Provide the (X, Y) coordinate of the cell's center where the given text is located.  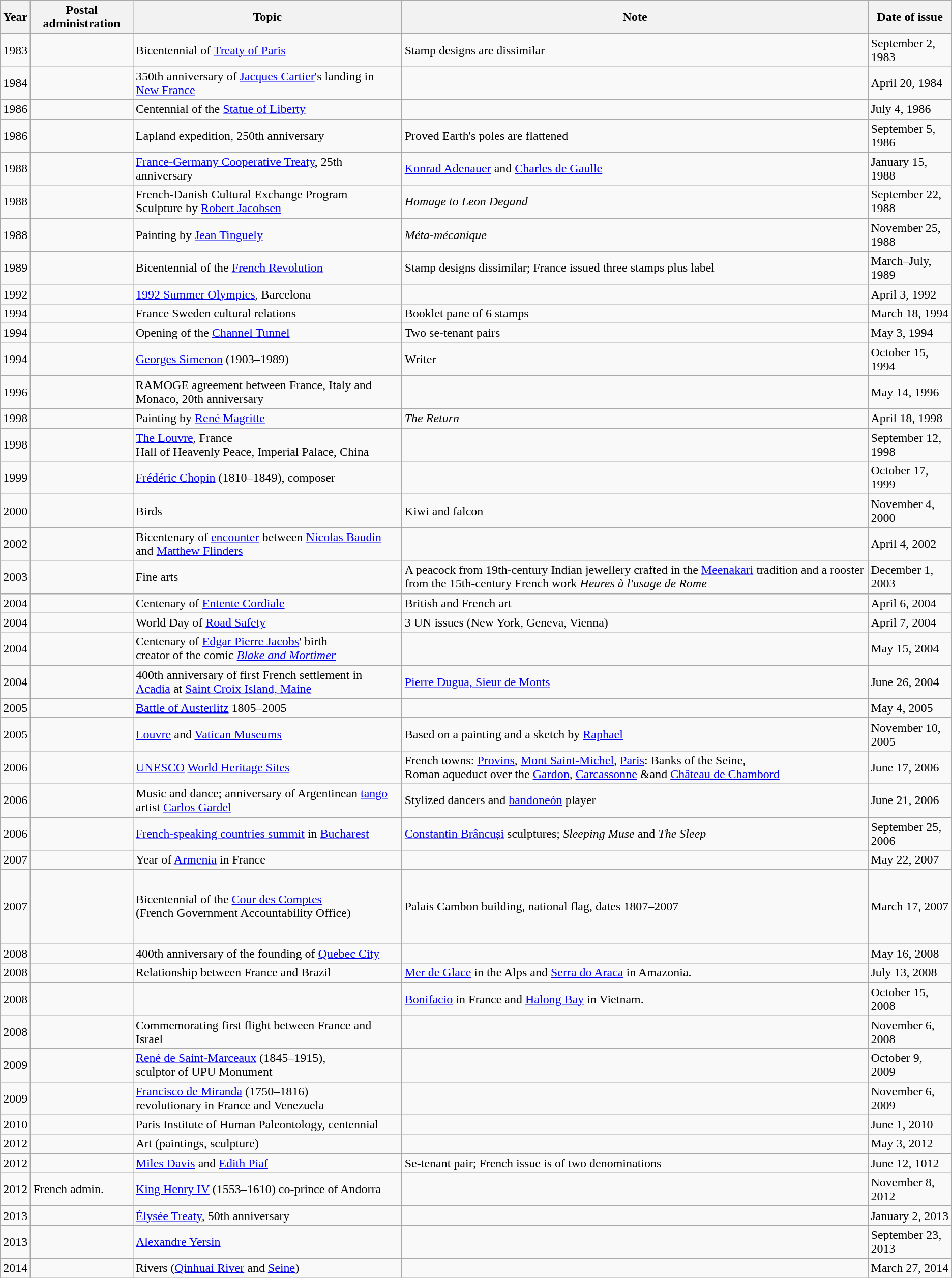
April 3, 1992 (910, 294)
The Louvre, France Hall of Heavenly Peace, Imperial Palace, China (267, 444)
Centenary of Edgar Pierre Jacobs' birthcreator of the comic Blake and Mortimer (267, 649)
Bicentennial of the Cour des Comptes (French Government Accountability Office) (267, 907)
1983 (15, 50)
Miles Davis and Edith Piaf (267, 1163)
May 15, 2004 (910, 649)
1992 Summer Olympics, Barcelona (267, 294)
Centenary of Entente Cordiale (267, 603)
Year (15, 17)
December 1, 2003 (910, 577)
Stylized dancers and bandoneón player (635, 800)
2003 (15, 577)
July 4, 1986 (910, 109)
Bonifacio in France and Halong Bay in Vietnam. (635, 999)
Élysée Treaty, 50th anniversary (267, 1215)
Méta-mécanique (635, 235)
March–July, 1989 (910, 268)
September 12, 1998 (910, 444)
Francisco de Miranda (1750–1816) revolutionary in France and Venezuela (267, 1098)
September 22, 1988 (910, 201)
King Henry IV (1553–1610) co-prince of Andorra (267, 1189)
May 22, 2007 (910, 860)
Birds (267, 511)
Bicentenary of encounter between Nicolas Baudin and Matthew Flinders (267, 544)
Stamp designs are dissimilar (635, 50)
June 21, 2006 (910, 800)
January 15, 1988 (910, 169)
Lapland expedition, 250th anniversary (267, 135)
René de Saint-Marceaux (1845–1915), sculptor of UPU Monument (267, 1065)
Postal administration (82, 17)
May 4, 2005 (910, 708)
March 17, 2007 (910, 907)
May 16, 2008 (910, 954)
September 2, 1983 (910, 50)
2010 (15, 1124)
The Return (635, 419)
2014 (15, 1268)
November 6, 2008 (910, 1032)
May 3, 2012 (910, 1144)
July 13, 2008 (910, 973)
Bicentennial of Treaty of Paris (267, 50)
2002 (15, 544)
Constantin Brâncuși sculptures; Sleeping Muse and The Sleep (635, 833)
March 18, 1994 (910, 313)
3 UN issues (New York, Geneva, Vienna) (635, 622)
Based on a painting and a sketch by Raphael (635, 734)
1996 (15, 393)
UNESCO World Heritage Sites (267, 767)
June 26, 2004 (910, 681)
Writer (635, 359)
Music and dance; anniversary of Argentinean tango artist Carlos Gardel (267, 800)
October 17, 1999 (910, 478)
April 20, 1984 (910, 83)
October 9, 2009 (910, 1065)
November 6, 2009 (910, 1098)
June 17, 2006 (910, 767)
Opening of the Channel Tunnel (267, 333)
March 27, 2014 (910, 1268)
April 6, 2004 (910, 603)
Booklet pane of 6 stamps (635, 313)
Palais Cambon building, national flag, dates 1807–2007 (635, 907)
Se-tenant pair; French issue is of two denominations (635, 1163)
Proved Earth's poles are flattened (635, 135)
May 3, 1994 (910, 333)
British and French art (635, 603)
September 23, 2013 (910, 1242)
400th anniversary of first French settlement in Acadia at Saint Croix Island, Maine (267, 681)
January 2, 2013 (910, 1215)
World Day of Road Safety (267, 622)
October 15, 1994 (910, 359)
Commemorating first flight between France and Israel (267, 1032)
September 25, 2006 (910, 833)
Mer de Glace in the Alps and Serra do Araca in Amazonia. (635, 973)
1984 (15, 83)
French admin. (82, 1189)
November 25, 1988 (910, 235)
June 12, 1012 (910, 1163)
Rivers (Qinhuai River and Seine) (267, 1268)
1989 (15, 268)
Relationship between France and Brazil (267, 973)
Georges Simenon (1903–1989) (267, 359)
Fine arts (267, 577)
Paris Institute of Human Paleontology, centennial (267, 1124)
France-Germany Cooperative Treaty, 25th anniversary (267, 169)
Painting by Jean Tinguely (267, 235)
Konrad Adenauer and Charles de Gaulle (635, 169)
Art (paintings, sculpture) (267, 1144)
Year of Armenia in France (267, 860)
Louvre and Vatican Museums (267, 734)
October 15, 2008 (910, 999)
April 7, 2004 (910, 622)
French towns: Provins, Mont Saint-Michel, Paris: Banks of the Seine, Roman aqueduct over the Gardon, Carcassonne &and Château de Chambord (635, 767)
1999 (15, 478)
Frédéric Chopin (1810–1849), composer (267, 478)
Kiwi and falcon (635, 511)
France Sweden cultural relations (267, 313)
French-Danish Cultural Exchange Program Sculpture by Robert Jacobsen (267, 201)
2000 (15, 511)
November 10, 2005 (910, 734)
RAMOGE agreement between France, Italy and Monaco, 20th anniversary (267, 393)
Battle of Austerlitz 1805–2005 (267, 708)
Date of issue (910, 17)
Topic (267, 17)
Note (635, 17)
Two se-tenant pairs (635, 333)
350th anniversary of Jacques Cartier's landing in New France (267, 83)
Alexandre Yersin (267, 1242)
1992 (15, 294)
September 5, 1986 (910, 135)
Pierre Dugua, Sieur de Monts (635, 681)
November 4, 2000 (910, 511)
Homage to Leon Degand (635, 201)
April 4, 2002 (910, 544)
June 1, 2010 (910, 1124)
Bicentennial of the French Revolution (267, 268)
April 18, 1998 (910, 419)
Stamp designs dissimilar; France issued three stamps plus label (635, 268)
May 14, 1996 (910, 393)
Centennial of the Statue of Liberty (267, 109)
400th anniversary of the founding of Quebec City (267, 954)
November 8, 2012 (910, 1189)
Painting by René Magritte (267, 419)
French-speaking countries summit in Bucharest (267, 833)
